Pinpoint the cell where the given text exists, returning its (X, Y) midpoint coordinate. 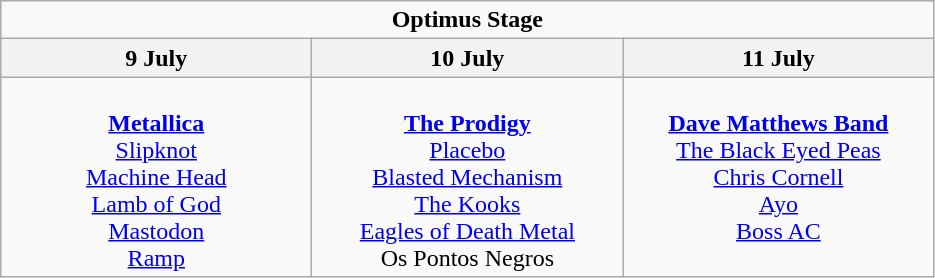
Optimus Stage (468, 20)
11 July (778, 58)
9 July (156, 58)
The ProdigyPlaceboBlasted MechanismThe KooksEagles of Death MetalOs Pontos Negros (468, 177)
10 July (468, 58)
MetallicaSlipknotMachine HeadLamb of GodMastodonRamp (156, 177)
Dave Matthews BandThe Black Eyed PeasChris CornellAyoBoss AC (778, 177)
